Scan for the cell matching the given text and deliver its (X, Y) coordinate at center. 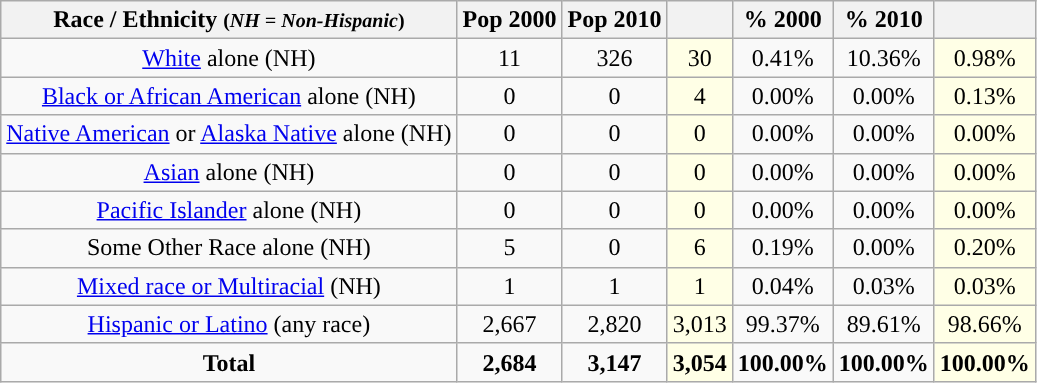
2,820 (614, 324)
89.61% (884, 324)
98.66% (984, 324)
2,684 (510, 362)
White alone (NH) (229, 58)
0.13% (984, 96)
6 (700, 248)
99.37% (782, 324)
3,013 (700, 324)
Total (229, 362)
3,147 (614, 362)
% 2000 (782, 20)
Black or African American alone (NH) (229, 96)
Native American or Alaska Native alone (NH) (229, 134)
2,667 (510, 324)
5 (510, 248)
Pop 2010 (614, 20)
0.04% (782, 286)
0.41% (782, 58)
0.19% (782, 248)
% 2010 (884, 20)
Asian alone (NH) (229, 172)
Mixed race or Multiracial (NH) (229, 286)
Some Other Race alone (NH) (229, 248)
30 (700, 58)
Pacific Islander alone (NH) (229, 210)
4 (700, 96)
0.20% (984, 248)
326 (614, 58)
10.36% (884, 58)
Race / Ethnicity (NH = Non-Hispanic) (229, 20)
Hispanic or Latino (any race) (229, 324)
11 (510, 58)
0.98% (984, 58)
3,054 (700, 362)
Pop 2000 (510, 20)
